Capture the cell that displays the provided text and extract its (X, Y) central coordinate. 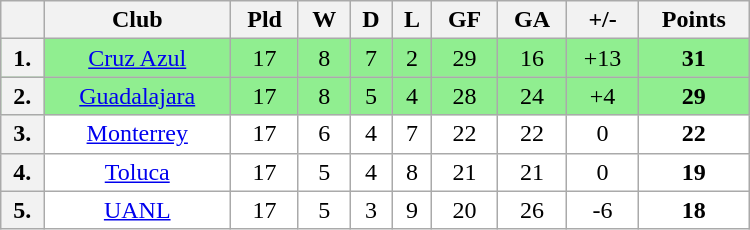
9 (412, 210)
+/- (603, 20)
3. (22, 134)
3 (371, 210)
19 (694, 172)
24 (532, 96)
UANL (138, 210)
Cruz Azul (138, 58)
5. (22, 210)
16 (532, 58)
GA (532, 20)
4. (22, 172)
2 (412, 58)
GF (464, 20)
W (324, 20)
Guadalajara (138, 96)
28 (464, 96)
-6 (603, 210)
31 (694, 58)
18 (694, 210)
Monterrey (138, 134)
Pld (264, 20)
Toluca (138, 172)
+4 (603, 96)
1. (22, 58)
D (371, 20)
6 (324, 134)
Club (138, 20)
Points (694, 20)
+13 (603, 58)
20 (464, 210)
26 (532, 210)
2. (22, 96)
L (412, 20)
